Pinpoint the cell where the given text exists, returning its [x, y] midpoint coordinate. 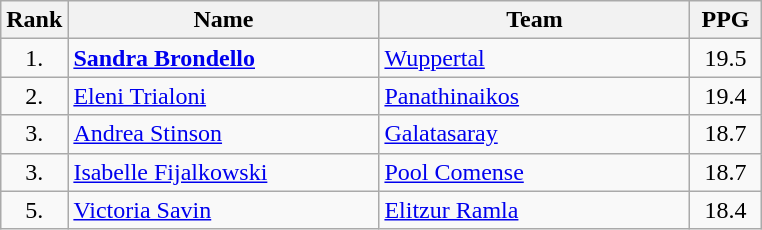
Galatasaray [534, 134]
Victoria Savin [224, 210]
Elitzur Ramla [534, 210]
Andrea Stinson [224, 134]
5. [34, 210]
Rank [34, 20]
18.4 [726, 210]
Name [224, 20]
2. [34, 96]
PPG [726, 20]
Panathinaikos [534, 96]
Sandra Brondello [224, 58]
Eleni Trialoni [224, 96]
Team [534, 20]
19.5 [726, 58]
Wuppertal [534, 58]
Isabelle Fijalkowski [224, 172]
Pool Comense [534, 172]
19.4 [726, 96]
1. [34, 58]
